Return the (x, y) coordinate for the center point of the cell that contains the specified text.  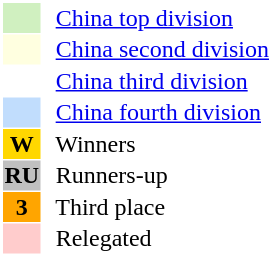
W (22, 144)
China third division (156, 81)
Winners (156, 144)
3 (22, 207)
RU (22, 175)
China fourth division (156, 113)
Relegated (156, 239)
Third place (156, 207)
China second division (156, 49)
China top division (156, 18)
Runners-up (156, 175)
